Determine the (X, Y) coordinate at the center of the cell enclosing the given text.  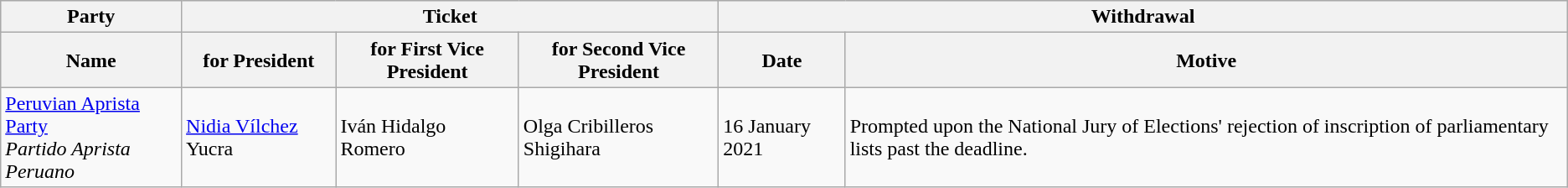
for First Vice President (427, 60)
Name (91, 60)
16 January 2021 (782, 138)
Iván Hidalgo Romero (427, 138)
Motive (1206, 60)
for Second Vice President (618, 60)
Peruvian Aprista Party Partido Aprista Peruano (91, 138)
Ticket (451, 17)
Nidia Vílchez Yucra (259, 138)
Date (782, 60)
Party (91, 17)
Prompted upon the National Jury of Elections' rejection of inscription of parliamentary lists past the deadline. (1206, 138)
Withdrawal (1142, 17)
Olga Cribilleros Shigihara (618, 138)
for President (259, 60)
